Search for the cell housing the specified text and yield its [x, y] center coordinate. 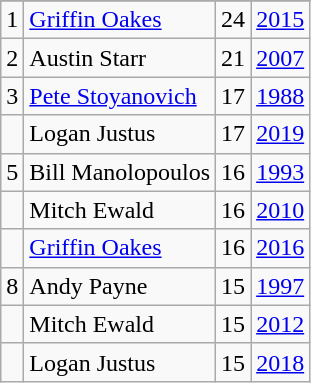
Bill Manolopoulos [120, 172]
2018 [280, 362]
2012 [280, 324]
2007 [280, 58]
8 [12, 286]
Andy Payne [120, 286]
1993 [280, 172]
21 [234, 58]
1 [12, 20]
24 [234, 20]
5 [12, 172]
1997 [280, 286]
2019 [280, 134]
1988 [280, 96]
Austin Starr [120, 58]
3 [12, 96]
2016 [280, 248]
Pete Stoyanovich [120, 96]
2 [12, 58]
2010 [280, 210]
2015 [280, 20]
